Return the [X, Y] coordinate for the center point of the cell that contains the specified text.  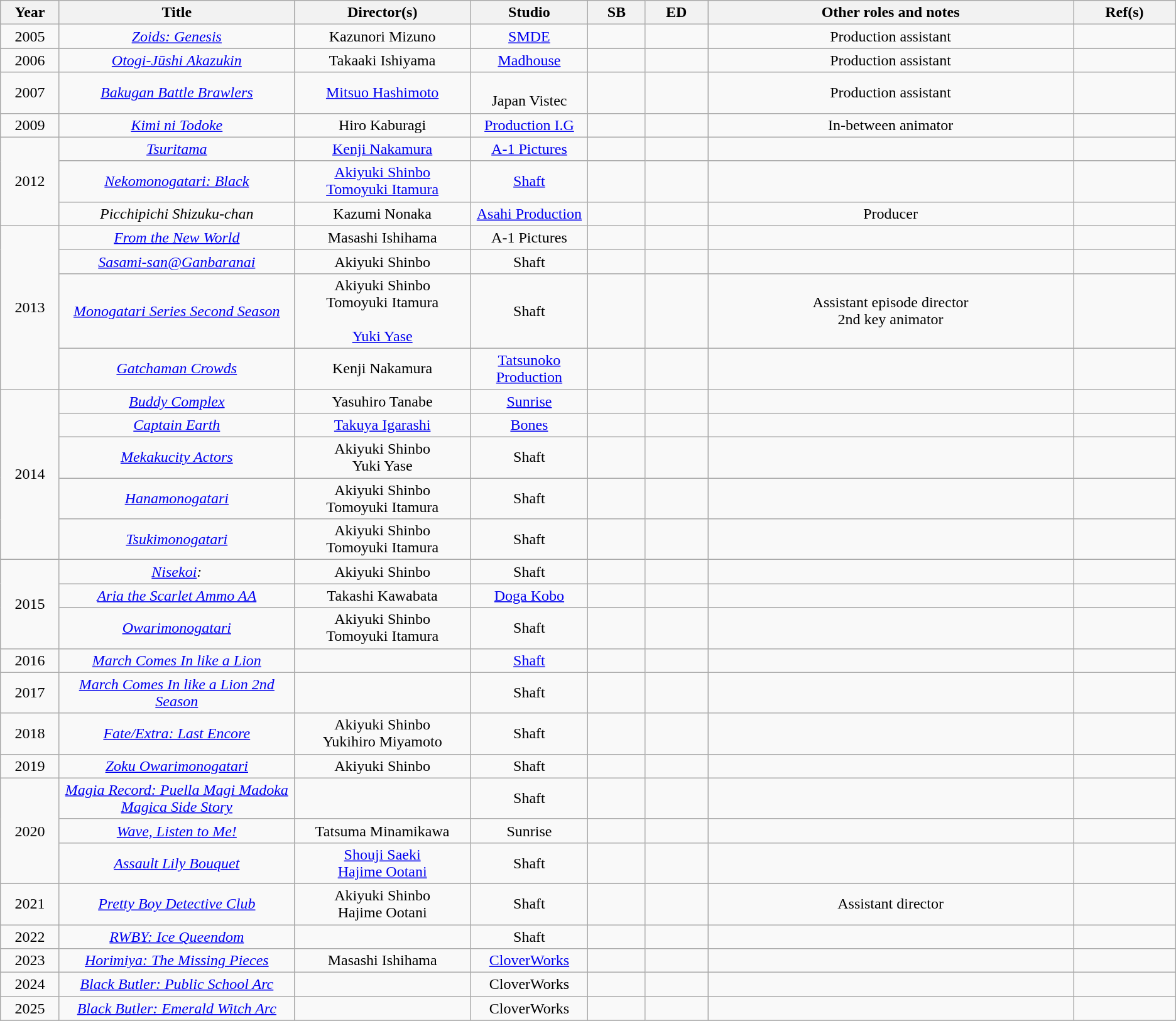
Akiyuki Shinbo Yuki Yase [382, 457]
Gatchaman Crowds [177, 368]
Shouji SaekiHajime Ootani [382, 863]
2007 [30, 93]
2024 [30, 985]
Fate/Extra: Last Encore [177, 734]
Picchipichi Shizuku-chan [177, 214]
Aria the Scarlet Ammo AA [177, 596]
Production I.G [529, 125]
Ref(s) [1124, 13]
Black Butler: Public School Arc [177, 985]
Zoku Owarimonogatari [177, 766]
Mitsuo Hashimoto [382, 93]
2005 [30, 36]
2013 [30, 307]
Otogi-Jūshi Akazukin [177, 60]
Nisekoi: [177, 572]
Captain Earth [177, 425]
2018 [30, 734]
Other roles and notes [891, 13]
Owarimonogatari [177, 628]
Doga Kobo [529, 596]
Producer [891, 214]
Hiro Kaburagi [382, 125]
RWBY: Ice Queendom [177, 937]
March Comes In like a Lion 2nd Season [177, 692]
Assistant episode director2nd key animator [891, 310]
Tatsuma Minamikawa [382, 831]
Monogatari Series Second Season [177, 310]
Akiyuki Shinbo Hajime Ootani [382, 904]
Kimi ni Todoke [177, 125]
From the New World [177, 238]
Tsuritama [177, 149]
SMDE [529, 36]
2012 [30, 181]
Madhouse [529, 60]
Year [30, 13]
Takashi Kawabata [382, 596]
Buddy Complex [177, 401]
Assistant director [891, 904]
Akiyuki Shinbo Tomoyuki ItamuraYuki Yase [382, 310]
ED [677, 13]
Tsukimonogatari [177, 539]
March Comes In like a Lion [177, 660]
Bakugan Battle Brawlers [177, 93]
2025 [30, 1008]
2006 [30, 60]
Kazunori Mizuno [382, 36]
Zoids: Genesis [177, 36]
Wave, Listen to Me! [177, 831]
Takuya Igarashi [382, 425]
2015 [30, 604]
2009 [30, 125]
Assault Lily Bouquet [177, 863]
Hanamonogatari [177, 499]
2017 [30, 692]
Mekakucity Actors [177, 457]
Pretty Boy Detective Club [177, 904]
Akiyuki ShinboTomoyuki Itamura [382, 181]
Black Butler: Emerald Witch Arc [177, 1008]
2020 [30, 831]
Studio [529, 13]
2023 [30, 961]
Title [177, 13]
Director(s) [382, 13]
Takaaki Ishiyama [382, 60]
Asahi Production [529, 214]
Magia Record: Puella Magi Madoka Magica Side Story [177, 798]
Horimiya: The Missing Pieces [177, 961]
2014 [30, 475]
Akiyuki Shinbo Yukihiro Miyamoto [382, 734]
In-between animator [891, 125]
Nekomonogatari: Black [177, 181]
2022 [30, 937]
Japan Vistec [529, 93]
Tatsunoko Production [529, 368]
Yasuhiro Tanabe [382, 401]
Kazumi Nonaka [382, 214]
2019 [30, 766]
Bones [529, 425]
2016 [30, 660]
Sasami-san@Ganbaranai [177, 261]
SB [617, 13]
2021 [30, 904]
